Scan for the cell matching the given text and deliver its (x, y) coordinate at center. 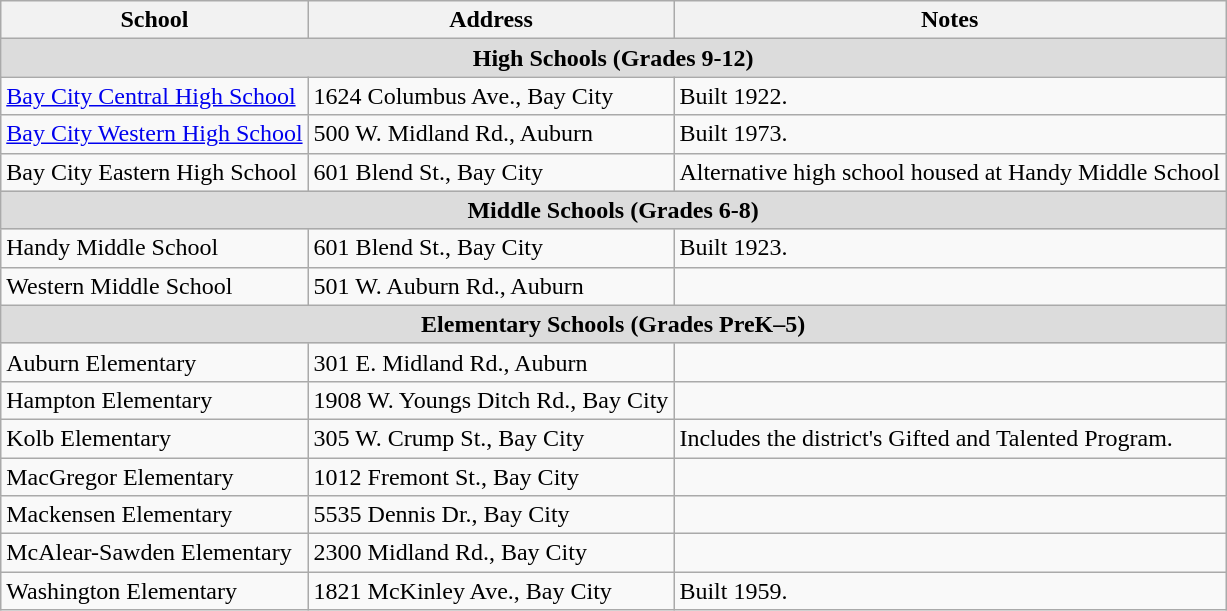
2300 Midland Rd., Bay City (491, 553)
1908 W. Youngs Ditch Rd., Bay City (491, 400)
301 E. Midland Rd., Auburn (491, 362)
Bay City Eastern High School (154, 172)
Hampton Elementary (154, 400)
Built 1959. (950, 591)
Address (491, 20)
5535 Dennis Dr., Bay City (491, 515)
Elementary Schools (Grades PreK–5) (614, 324)
305 W. Crump St., Bay City (491, 438)
School (154, 20)
Handy Middle School (154, 248)
Western Middle School (154, 286)
Built 1922. (950, 96)
1012 Fremont St., Bay City (491, 477)
MacGregor Elementary (154, 477)
501 W. Auburn Rd., Auburn (491, 286)
Kolb Elementary (154, 438)
Bay City Western High School (154, 134)
Middle Schools (Grades 6-8) (614, 210)
Auburn Elementary (154, 362)
Bay City Central High School (154, 96)
Alternative high school housed at Handy Middle School (950, 172)
Mackensen Elementary (154, 515)
Includes the district's Gifted and Talented Program. (950, 438)
McAlear-Sawden Elementary (154, 553)
Built 1973. (950, 134)
Notes (950, 20)
Built 1923. (950, 248)
1624 Columbus Ave., Bay City (491, 96)
High Schools (Grades 9-12) (614, 58)
500 W. Midland Rd., Auburn (491, 134)
1821 McKinley Ave., Bay City (491, 591)
Washington Elementary (154, 591)
